Search for the cell housing the specified text and yield its (X, Y) center coordinate. 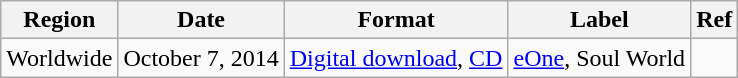
Format (396, 20)
October 7, 2014 (201, 58)
Date (201, 20)
Label (600, 20)
Region (60, 20)
Digital download, CD (396, 58)
eOne, Soul World (600, 58)
Ref (714, 20)
Worldwide (60, 58)
